Find where the given text appears and provide that cell's center as [x, y] coordinate. 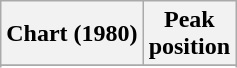
Chart (1980) [72, 34]
Peakposition [189, 34]
